Identify which cell holds the provided text, then report its [X, Y] central coordinate. 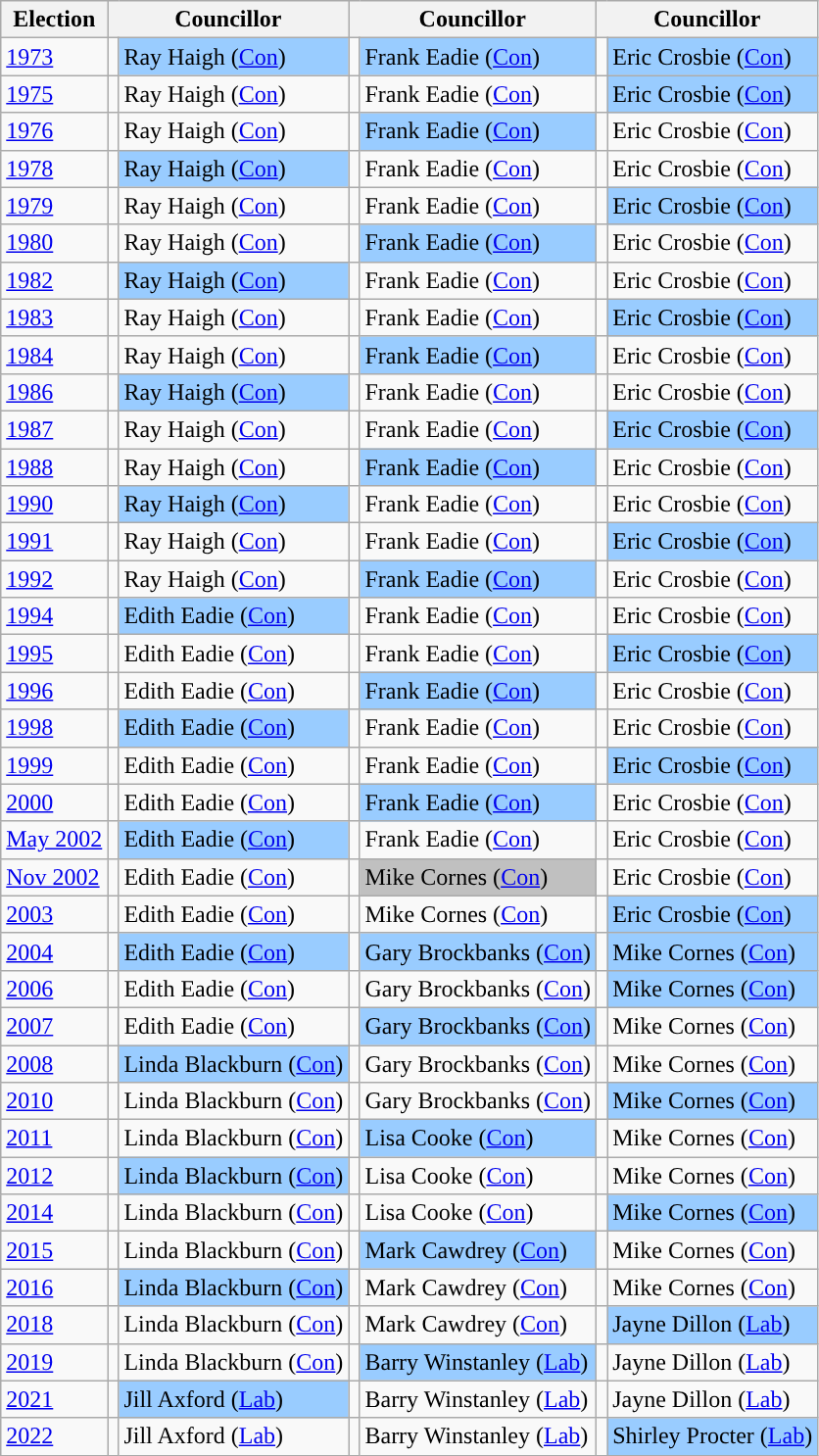
2012 [55, 1176]
2007 [55, 1026]
2019 [55, 1362]
1982 [55, 280]
2004 [55, 951]
1975 [55, 94]
1979 [55, 206]
1983 [55, 317]
2021 [55, 1399]
1978 [55, 169]
1999 [55, 765]
1995 [55, 654]
Nov 2002 [55, 877]
2008 [55, 1063]
2003 [55, 914]
2000 [55, 802]
1984 [55, 355]
1980 [55, 243]
1986 [55, 392]
1991 [55, 542]
1994 [55, 616]
1988 [55, 467]
1992 [55, 579]
1987 [55, 429]
1976 [55, 131]
Shirley Procter (Lab) [713, 1436]
May 2002 [55, 840]
1996 [55, 691]
1990 [55, 505]
Election [55, 20]
2011 [55, 1139]
1998 [55, 728]
2016 [55, 1287]
2018 [55, 1325]
2015 [55, 1250]
2010 [55, 1101]
1973 [55, 57]
2022 [55, 1436]
2006 [55, 989]
2014 [55, 1213]
